Identify which cell holds the provided text, then report its [X, Y] central coordinate. 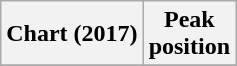
Peakposition [189, 34]
Chart (2017) [72, 34]
